Extract the (x, y) coordinate from the center of the cell holding the provided text.  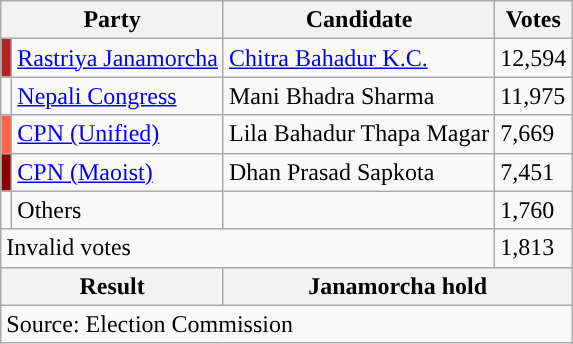
1,813 (534, 248)
Rastriya Janamorcha (118, 58)
Mani Bhadra Sharma (358, 96)
7,451 (534, 172)
11,975 (534, 96)
Source: Election Commission (286, 324)
Janamorcha hold (397, 286)
Invalid votes (248, 248)
Nepali Congress (118, 96)
Result (112, 286)
1,760 (534, 210)
12,594 (534, 58)
Votes (534, 20)
CPN (Maoist) (118, 172)
Others (118, 210)
7,669 (534, 134)
Chitra Bahadur K.C. (358, 58)
Party (112, 20)
Dhan Prasad Sapkota (358, 172)
CPN (Unified) (118, 134)
Lila Bahadur Thapa Magar (358, 134)
Candidate (358, 20)
